Locate the cell with the specified text and output its (x, y) center coordinate. 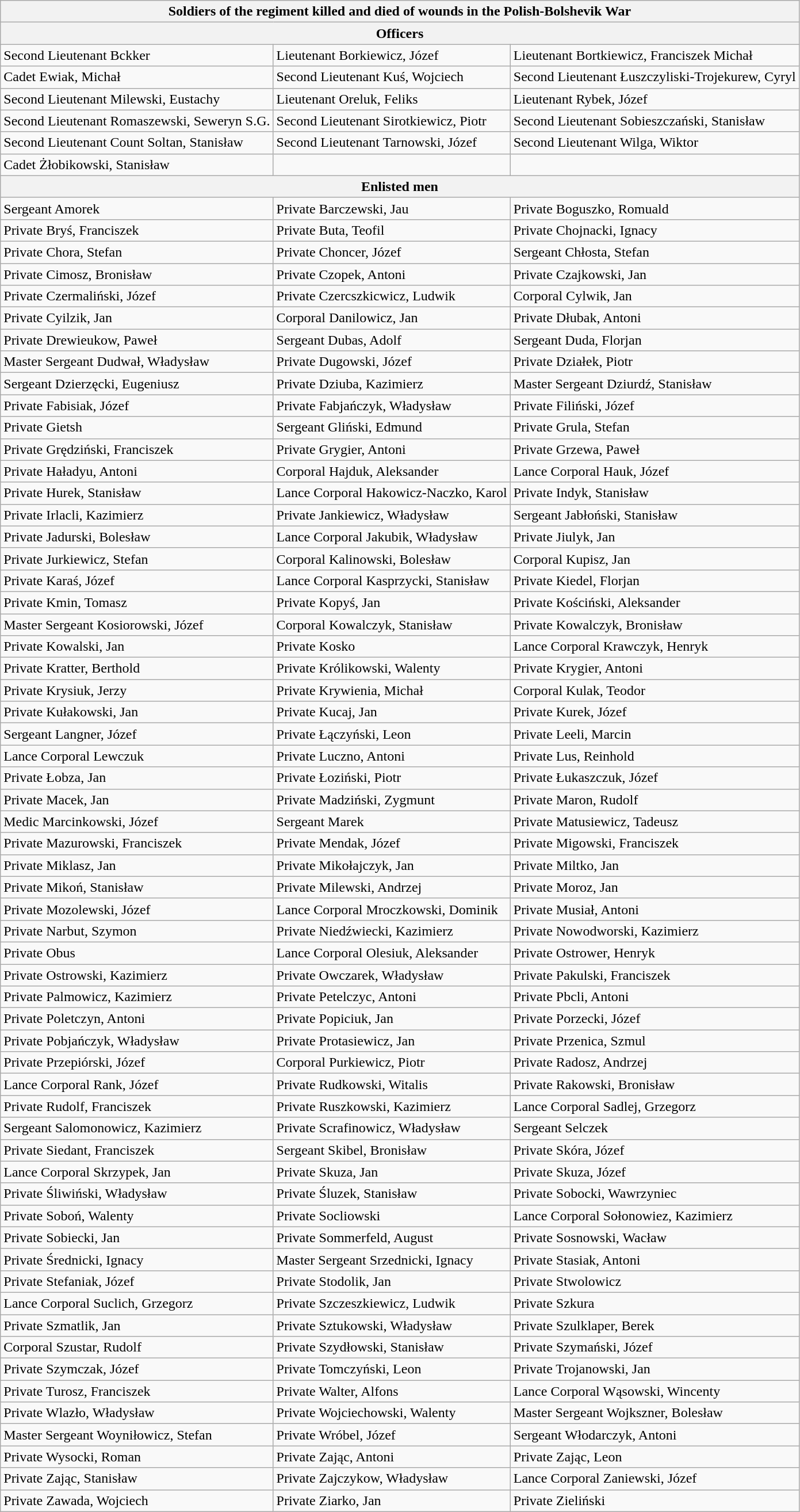
Lieutenant Borkiewicz, Józef (392, 55)
Second Lieutenant Milewski, Eustachy (137, 99)
Private Indyk, Stanisław (654, 493)
Private Buta, Teofil (392, 230)
Private Działek, Piotr (654, 362)
Private Cimosz, Bronisław (137, 274)
Private Moroz, Jan (654, 887)
Second Lieutenant Tarnowski, Józef (392, 143)
Private Królikowski, Walenty (392, 669)
Private Stodolik, Jan (392, 1281)
Private Narbut, Szymon (137, 931)
Private Fabisiak, Józef (137, 406)
Private Śluzek, Stanisław (392, 1194)
Private Chora, Stefan (137, 252)
Private Owczarek, Władysław (392, 975)
Private Haładyu, Antoni (137, 471)
Private Jadurski, Bolesław (137, 537)
Private Grzewa, Paweł (654, 449)
Corporal Szustar, Rudolf (137, 1347)
Private Czopek, Antoni (392, 274)
Second Lieutenant Sobieszczański, Stanisław (654, 121)
Private Zając, Stanisław (137, 1479)
Second Lieutenant Romaszewski, Seweryn S.G. (137, 121)
Sergeant Langner, Józef (137, 734)
Private Łączyński, Leon (392, 734)
Lieutenant Rybek, Józef (654, 99)
Private Dłubak, Antoni (654, 318)
Private Jankiewicz, Władysław (392, 515)
Private Wróbel, Józef (392, 1435)
Master Sergeant Wojkszner, Bolesław (654, 1413)
Private Stefaniak, Józef (137, 1281)
Lance Corporal Wąsowski, Wincenty (654, 1391)
Private Popiciuk, Jan (392, 1019)
Enlisted men (400, 186)
Private Czercszkicwicz, Ludwik (392, 296)
Master Sergeant Dudwał, Władysław (137, 362)
Private Kościński, Aleksander (654, 602)
Sergeant Włodarczyk, Antoni (654, 1435)
Corporal Cylwik, Jan (654, 296)
Private Stwolowicz (654, 1281)
Corporal Kulak, Teodor (654, 690)
Sergeant Jabłoński, Stanisław (654, 515)
Private Wysocki, Roman (137, 1457)
Private Fabjańczyk, Władysław (392, 406)
Sergeant Marek (392, 822)
Private Grula, Stefan (654, 427)
Lance Corporal Suclich, Grzegorz (137, 1303)
Private Szczeszkiewicz, Ludwik (392, 1303)
Private Trojanowski, Jan (654, 1369)
Medic Marcinkowski, Józef (137, 822)
Private Sommerfeld, August (392, 1238)
Private Jurkiewicz, Stefan (137, 559)
Sergeant Salomonowicz, Kazimierz (137, 1128)
Private Leeli, Marcin (654, 734)
Private Kułakowski, Jan (137, 712)
Private Krywienia, Michał (392, 690)
Private Pobjańczyk, Władysław (137, 1041)
Private Kratter, Berthold (137, 669)
Private Sosnowski, Wacław (654, 1238)
Private Nowodworski, Kazimierz (654, 931)
Lance Corporal Kasprzycki, Stanisław (392, 581)
Private Matusiewicz, Tadeusz (654, 822)
Private Musiał, Antoni (654, 909)
Second Lieutenant Wilga, Wiktor (654, 143)
Master Sergeant Dziurdź, Stanisław (654, 384)
Private Mazurowski, Franciszek (137, 843)
Private Łukaszczuk, Józef (654, 778)
Private Zając, Antoni (392, 1457)
Private Skóra, Józef (654, 1150)
Private Pbcli, Antoni (654, 997)
Sergeant Amorek (137, 208)
Private Grędziński, Franciszek (137, 449)
Private Filiński, Józef (654, 406)
Private Łoziński, Piotr (392, 778)
Private Kucaj, Jan (392, 712)
Private Szymański, Józef (654, 1347)
Private Czermaliński, Józef (137, 296)
Private Miltko, Jan (654, 865)
Master Sergeant Srzednicki, Ignacy (392, 1259)
Private Mendak, Józef (392, 843)
Private Szkura (654, 1303)
Private Przepiórski, Józef (137, 1063)
Private Migowski, Franciszek (654, 843)
Sergeant Duda, Florjan (654, 340)
Private Gietsh (137, 427)
Private Ziarko, Jan (392, 1500)
Private Jiulyk, Jan (654, 537)
Private Macek, Jan (137, 800)
Lance Corporal Skrzypek, Jan (137, 1172)
Private Zając, Leon (654, 1457)
Corporal Kowalczyk, Stanisław (392, 624)
Private Rudolf, Franciszek (137, 1106)
Private Maron, Rudolf (654, 800)
Private Zieliński (654, 1500)
Private Soboń, Walenty (137, 1216)
Second Lieutenant Bckker (137, 55)
Private Milewski, Andrzej (392, 887)
Private Drewieukow, Paweł (137, 340)
Lance Corporal Krawczyk, Henryk (654, 647)
Private Ostrower, Henryk (654, 953)
Lance Corporal Hakowicz-Naczko, Karol (392, 493)
Private Lus, Reinhold (654, 756)
Private Czajkowski, Jan (654, 274)
Private Ruszkowski, Kazimierz (392, 1106)
Private Sobiecki, Jan (137, 1238)
Private Boguszko, Romuald (654, 208)
Private Radosz, Andrzej (654, 1063)
Private Śliwiński, Władysław (137, 1194)
Lance Corporal Zaniewski, Józef (654, 1479)
Private Sztukowski, Władysław (392, 1325)
Private Szymczak, Józef (137, 1369)
Master Sergeant Woyniłowicz, Stefan (137, 1435)
Private Dugowski, Józef (392, 362)
Private Mikoń, Stanisław (137, 887)
Lance Corporal Mroczkowski, Dominik (392, 909)
Private Porzecki, Józef (654, 1019)
Private Luczno, Antoni (392, 756)
Private Hurek, Stanisław (137, 493)
Master Sergeant Kosiorowski, Józef (137, 624)
Private Szmatlik, Jan (137, 1325)
Private Choncer, Józef (392, 252)
Cadet Żłobikowski, Stanisław (137, 165)
Private Rakowski, Bronisław (654, 1085)
Officers (400, 33)
Second Lieutenant Sirotkiewicz, Piotr (392, 121)
Private Przenica, Szmul (654, 1041)
Soldiers of the regiment killed and died of wounds in the Polish-Bolshevik War (400, 12)
Private Skuza, Józef (654, 1172)
Private Rudkowski, Witalis (392, 1085)
Private Kopyś, Jan (392, 602)
Private Średnicki, Ignacy (137, 1259)
Corporal Danilowicz, Jan (392, 318)
Private Pakulski, Franciszek (654, 975)
Private Cyilzik, Jan (137, 318)
Private Krysiuk, Jerzy (137, 690)
Private Bryś, Franciszek (137, 230)
Lance Corporal Hauk, Józef (654, 471)
Second Lieutenant Kuś, Wojciech (392, 77)
Private Protasiewicz, Jan (392, 1041)
Private Zawada, Wojciech (137, 1500)
Corporal Kalinowski, Bolesław (392, 559)
Private Barczewski, Jau (392, 208)
Second Lieutenant Łuszczyliski-Trojekurew, Cyryl (654, 77)
Private Siedant, Franciszek (137, 1150)
Private Karaś, Józef (137, 581)
Private Szulklaper, Berek (654, 1325)
Private Mikołajczyk, Jan (392, 865)
Private Grygier, Antoni (392, 449)
Private Ostrowski, Kazimierz (137, 975)
Private Irlacli, Kazimierz (137, 515)
Private Tomczyński, Leon (392, 1369)
Private Obus (137, 953)
Private Stasiak, Antoni (654, 1259)
Private Walter, Alfons (392, 1391)
Private Kosko (392, 647)
Private Chojnacki, Ignacy (654, 230)
Sergeant Skibel, Bronisław (392, 1150)
Lance Corporal Jakubik, Władysław (392, 537)
Private Kiedel, Florjan (654, 581)
Sergeant Dubas, Adolf (392, 340)
Private Miklasz, Jan (137, 865)
Lance Corporal Olesiuk, Aleksander (392, 953)
Private Krygier, Antoni (654, 669)
Private Kowalczyk, Bronisław (654, 624)
Private Madziński, Zygmunt (392, 800)
Lance Corporal Lewczuk (137, 756)
Corporal Purkiewicz, Piotr (392, 1063)
Lieutenant Oreluk, Feliks (392, 99)
Private Mozolewski, Józef (137, 909)
Private Poletczyn, Antoni (137, 1019)
Private Scrafinowicz, Władysław (392, 1128)
Sergeant Gliński, Edmund (392, 427)
Private Socliowski (392, 1216)
Lieutenant Bortkiewicz, Franciszek Michał (654, 55)
Private Szydłowski, Stanisław (392, 1347)
Lance Corporal Rank, Józef (137, 1085)
Private Sobocki, Wawrzyniec (654, 1194)
Private Wojciechowski, Walenty (392, 1413)
Private Zajczykow, Władysław (392, 1479)
Private Kmin, Tomasz (137, 602)
Corporal Hajduk, Aleksander (392, 471)
Sergeant Selczek (654, 1128)
Sergeant Dzierzęcki, Eugeniusz (137, 384)
Corporal Kupisz, Jan (654, 559)
Cadet Ewiak, Michał (137, 77)
Private Palmowicz, Kazimierz (137, 997)
Private Turosz, Franciszek (137, 1391)
Private Dziuba, Kazimierz (392, 384)
Lance Corporal Sołonowiez, Kazimierz (654, 1216)
Private Kurek, Józef (654, 712)
Private Petelczyc, Antoni (392, 997)
Private Kowalski, Jan (137, 647)
Private Niedźwiecki, Kazimierz (392, 931)
Lance Corporal Sadlej, Grzegorz (654, 1106)
Private Skuza, Jan (392, 1172)
Private Łobza, Jan (137, 778)
Second Lieutenant Count Soltan, Stanisław (137, 143)
Private Wlazło, Władysław (137, 1413)
Sergeant Chłosta, Stefan (654, 252)
